Output the [X, Y] coordinate of the center of the cell containing the given text.  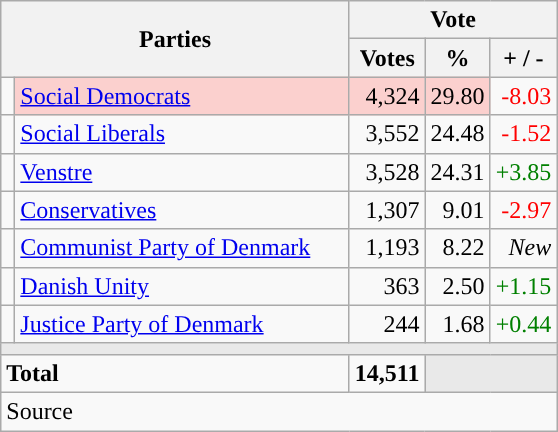
+ / - [524, 58]
2.50 [458, 286]
1.68 [458, 324]
% [458, 58]
-2.97 [524, 210]
-8.03 [524, 96]
-1.52 [524, 134]
Vote [452, 20]
Danish Unity [182, 286]
Total [176, 373]
3,552 [387, 134]
+0.44 [524, 324]
1,193 [387, 248]
Communist Party of Denmark [182, 248]
Conservatives [182, 210]
8.22 [458, 248]
29.80 [458, 96]
Votes [387, 58]
24.31 [458, 172]
+3.85 [524, 172]
14,511 [387, 373]
New [524, 248]
Justice Party of Denmark [182, 324]
Social Democrats [182, 96]
9.01 [458, 210]
4,324 [387, 96]
Venstre [182, 172]
24.48 [458, 134]
Source [279, 411]
Parties [176, 39]
+1.15 [524, 286]
244 [387, 324]
363 [387, 286]
1,307 [387, 210]
3,528 [387, 172]
Social Liberals [182, 134]
